Capture the cell that displays the provided text and extract its (X, Y) central coordinate. 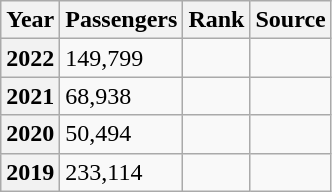
2021 (30, 96)
2020 (30, 134)
Rank (216, 20)
Passengers (122, 20)
Source (290, 20)
149,799 (122, 58)
Year (30, 20)
50,494 (122, 134)
68,938 (122, 96)
233,114 (122, 172)
2019 (30, 172)
2022 (30, 58)
